From the cell containing the given text, extract its center point as (X, Y) coordinate. 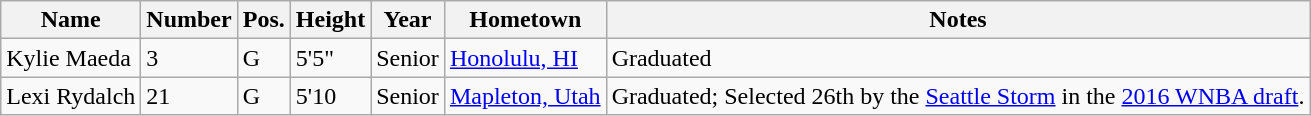
Year (408, 20)
Lexi Rydalch (71, 96)
21 (189, 96)
Hometown (525, 20)
Honolulu, HI (525, 58)
Graduated; Selected 26th by the Seattle Storm in the 2016 WNBA draft. (958, 96)
3 (189, 58)
Number (189, 20)
Pos. (264, 20)
5'5" (330, 58)
Notes (958, 20)
Name (71, 20)
5'10 (330, 96)
Height (330, 20)
Graduated (958, 58)
Kylie Maeda (71, 58)
Mapleton, Utah (525, 96)
